Identify which cell holds the provided text, then report its [x, y] central coordinate. 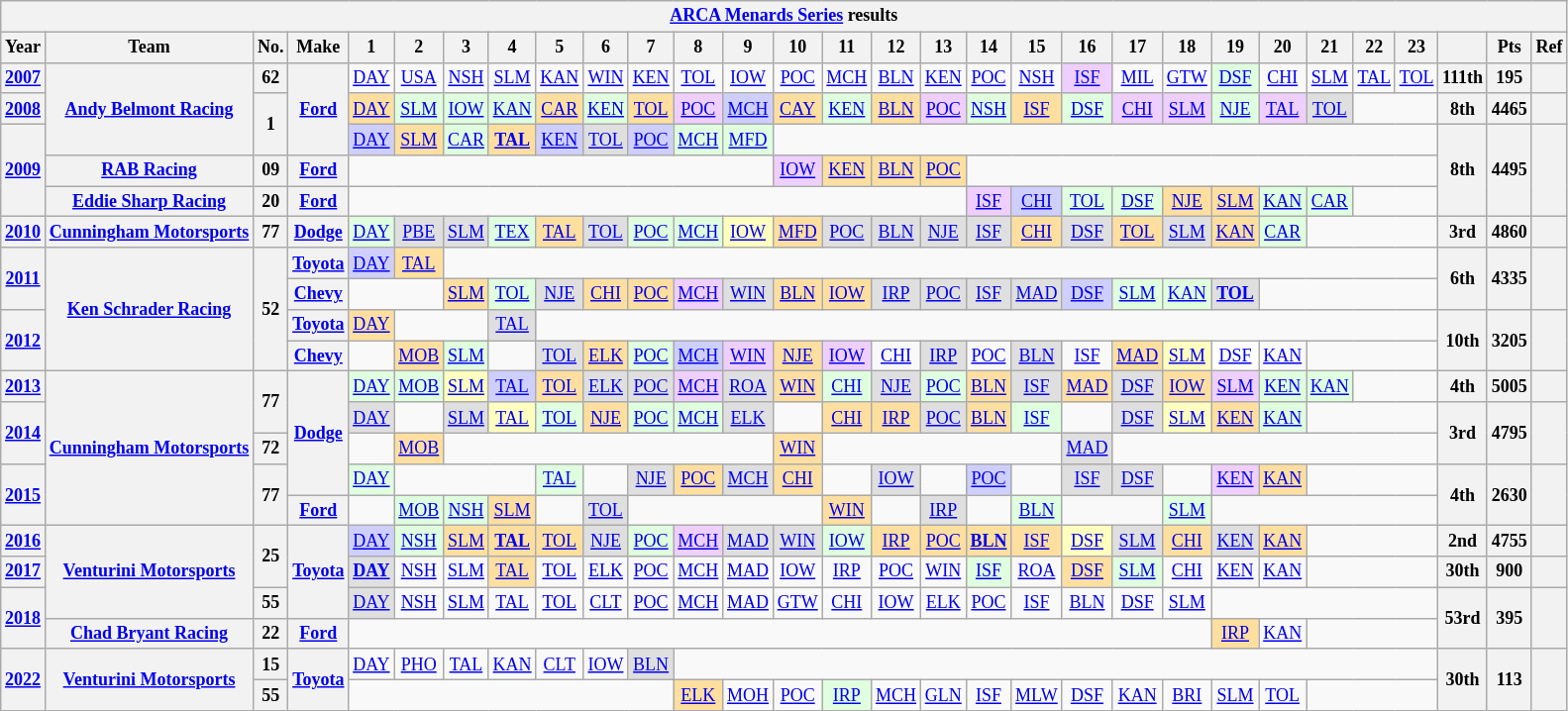
MOH [749, 695]
14 [989, 48]
Team [149, 48]
2018 [24, 618]
2010 [24, 232]
USA [419, 77]
3205 [1510, 340]
21 [1329, 48]
2014 [24, 433]
2016 [24, 541]
09 [271, 170]
No. [271, 48]
2012 [24, 340]
18 [1187, 48]
195 [1510, 77]
Year [24, 48]
53rd [1463, 618]
10th [1463, 340]
Andy Belmont Racing [149, 109]
4495 [1510, 170]
5 [560, 48]
2 [419, 48]
ARCA Menards Series results [784, 16]
4860 [1510, 232]
2022 [24, 679]
Eddie Sharp Racing [149, 202]
72 [271, 448]
4 [512, 48]
17 [1137, 48]
23 [1416, 48]
GLN [943, 695]
8 [698, 48]
395 [1510, 618]
4755 [1510, 541]
4465 [1510, 109]
MLW [1036, 695]
PBE [419, 232]
113 [1510, 679]
900 [1510, 572]
5005 [1510, 386]
111th [1463, 77]
MIL [1137, 77]
2017 [24, 572]
19 [1235, 48]
RAB Racing [149, 170]
2015 [24, 494]
13 [943, 48]
2008 [24, 109]
3 [467, 48]
Chad Bryant Racing [149, 634]
TEX [512, 232]
16 [1088, 48]
Pts [1510, 48]
10 [797, 48]
2630 [1510, 494]
BRI [1187, 695]
2011 [24, 278]
4795 [1510, 433]
52 [271, 309]
4335 [1510, 278]
6th [1463, 278]
PHO [419, 663]
CAY [797, 109]
Make [319, 48]
2013 [24, 386]
12 [896, 48]
Ref [1549, 48]
2009 [24, 170]
11 [847, 48]
62 [271, 77]
25 [271, 557]
Ken Schrader Racing [149, 309]
2nd [1463, 541]
6 [606, 48]
9 [749, 48]
7 [651, 48]
2007 [24, 77]
